Extract the (x, y) coordinate from the center of the cell holding the provided text.  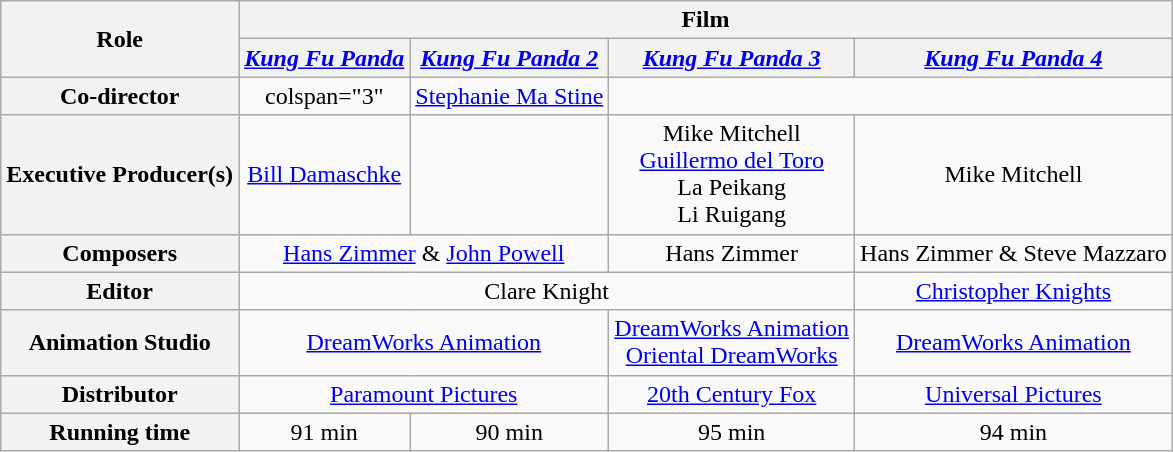
Christopher Knights (1014, 291)
Animation Studio (120, 342)
Bill Damaschke (324, 174)
90 min (510, 432)
Hans Zimmer & John Powell (424, 253)
Co-director (120, 96)
Editor (120, 291)
Paramount Pictures (424, 394)
Kung Fu Panda 4 (1014, 58)
Kung Fu Panda 2 (510, 58)
Mike MitchellGuillermo del ToroLa PeikangLi Ruigang (732, 174)
Role (120, 39)
Kung Fu Panda 3 (732, 58)
DreamWorks AnimationOriental DreamWorks (732, 342)
Composers (120, 253)
95 min (732, 432)
colspan="3" (324, 96)
Universal Pictures (1014, 394)
20th Century Fox (732, 394)
Hans Zimmer & Steve Mazzaro (1014, 253)
91 min (324, 432)
94 min (1014, 432)
Kung Fu Panda (324, 58)
Running time (120, 432)
Mike Mitchell (1014, 174)
Stephanie Ma Stine (510, 96)
Executive Producer(s) (120, 174)
Distributor (120, 394)
Film (706, 20)
Clare Knight (547, 291)
Hans Zimmer (732, 253)
